Capture the cell that displays the provided text and extract its [X, Y] central coordinate. 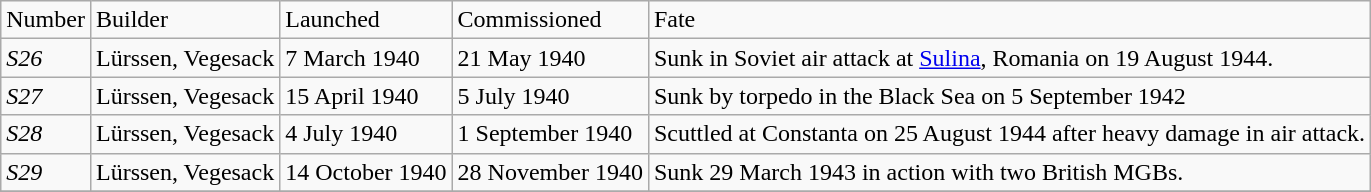
Sunk 29 March 1943 in action with two British MGBs. [1009, 172]
S26 [46, 58]
S28 [46, 134]
Scuttled at Constanta on 25 August 1944 after heavy damage in air attack. [1009, 134]
Sunk in Soviet air attack at Sulina, Romania on 19 August 1944. [1009, 58]
Number [46, 20]
14 October 1940 [366, 172]
Builder [184, 20]
Fate [1009, 20]
5 July 1940 [550, 96]
28 November 1940 [550, 172]
S27 [46, 96]
7 March 1940 [366, 58]
Launched [366, 20]
1 September 1940 [550, 134]
21 May 1940 [550, 58]
Commissioned [550, 20]
Sunk by torpedo in the Black Sea on 5 September 1942 [1009, 96]
S29 [46, 172]
4 July 1940 [366, 134]
15 April 1940 [366, 96]
